For the text-containing cell, return its midpoint in [X, Y] coordinate format. 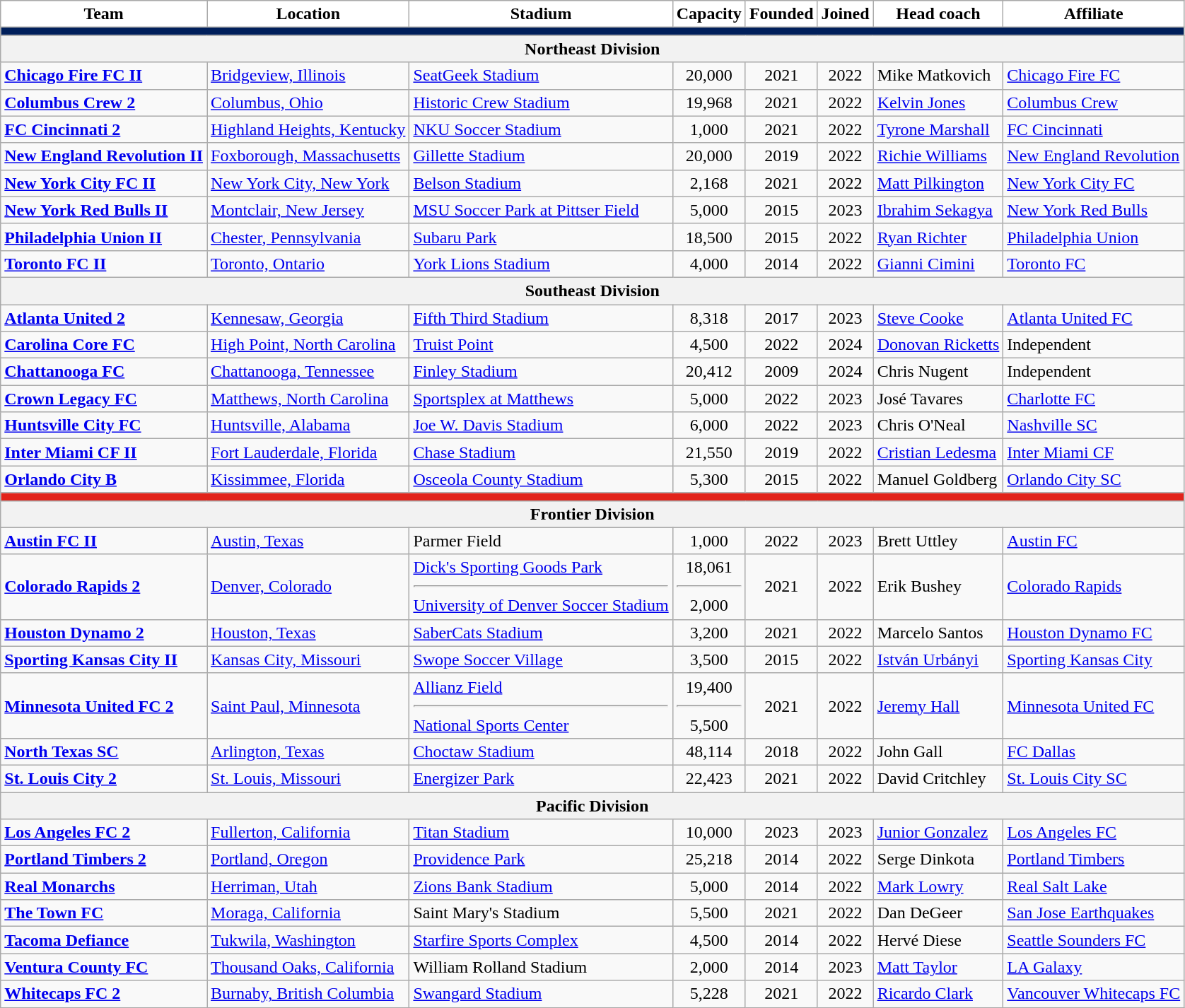
Houston, Texas [308, 633]
San Jose Earthquakes [1094, 913]
Crown Legacy FC [104, 399]
Matt Pilkington [938, 183]
2018 [781, 751]
Philadelphia Union II [104, 237]
William Rolland Stadium [541, 967]
Dick's Sporting Goods Park University of Denver Soccer Stadium [541, 587]
Richie Williams [938, 156]
Joe W. Davis Stadium [541, 426]
Thousand Oaks, California [308, 967]
Columbus Crew [1094, 102]
St. Louis, Missouri [308, 778]
Fifth Third Stadium [541, 317]
Austin, Texas [308, 541]
Jeremy Hall [938, 705]
Highland Heights, Kentucky [308, 129]
Denver, Colorado [308, 587]
Chris O'Neal [938, 426]
3,500 [708, 660]
Real Salt Lake [1094, 886]
Kennesaw, Georgia [308, 317]
Atlanta United 2 [104, 317]
Truist Point [541, 345]
Hervé Diese [938, 940]
Seattle Sounders FC [1094, 940]
FC Dallas [1094, 751]
Sporting Kansas City II [104, 660]
Northeast Division [592, 49]
St. Louis City SC [1094, 778]
48,114 [708, 751]
New England Revolution II [104, 156]
Swangard Stadium [541, 994]
Joined [846, 14]
Toronto FC [1094, 264]
4,000 [708, 264]
Moraga, California [308, 913]
5,500 [708, 913]
José Tavares [938, 399]
Chattanooga, Tennessee [308, 372]
István Urbányi [938, 660]
Serge Dinkota [938, 860]
Kissimmee, Florida [308, 479]
Chase Stadium [541, 452]
Marcelo Santos [938, 633]
Saint Mary's Stadium [541, 913]
Austin FC II [104, 541]
York Lions Stadium [541, 264]
Titan Stadium [541, 833]
FC Cincinnati [1094, 129]
Fullerton, California [308, 833]
Chris Nugent [938, 372]
Chicago Fire FC [1094, 76]
Houston Dynamo 2 [104, 633]
St. Louis City 2 [104, 778]
Columbus Crew 2 [104, 102]
David Critchley [938, 778]
North Texas SC [104, 751]
Zions Bank Stadium [541, 886]
Providence Park [541, 860]
Sporting Kansas City [1094, 660]
2,000 [708, 967]
19,968 [708, 102]
Nashville SC [1094, 426]
Bridgeview, Illinois [308, 76]
Tacoma Defiance [104, 940]
21,550 [708, 452]
Carolina Core FC [104, 345]
Head coach [938, 14]
20,412 [708, 372]
Tukwila, Washington [308, 940]
Fort Lauderdale, Florida [308, 452]
Montclair, New Jersey [308, 210]
New York City, New York [308, 183]
Kansas City, Missouri [308, 660]
Colorado Rapids 2 [104, 587]
Parmer Field [541, 541]
25,218 [708, 860]
Erik Bushey [938, 587]
22,423 [708, 778]
Gianni Cimini [938, 264]
Real Monarchs [104, 886]
Starfire Sports Complex [541, 940]
FC Cincinnati 2 [104, 129]
Frontier Division [592, 514]
18,500 [708, 237]
New York City FC [1094, 183]
Matt Taylor [938, 967]
Historic Crew Stadium [541, 102]
Finley Stadium [541, 372]
Huntsville, Alabama [308, 426]
Huntsville City FC [104, 426]
Dan DeGeer [938, 913]
Atlanta United FC [1094, 317]
Tyrone Marshall [938, 129]
LA Galaxy [1094, 967]
Mike Matkovich [938, 76]
New York Red Bulls [1094, 210]
Houston Dynamo FC [1094, 633]
Columbus, Ohio [308, 102]
Inter Miami CF [1094, 452]
Affiliate [1094, 14]
3,200 [708, 633]
Toronto FC II [104, 264]
High Point, North Carolina [308, 345]
Swope Soccer Village [541, 660]
Chester, Pennsylvania [308, 237]
2009 [781, 372]
Philadelphia Union [1094, 237]
Herriman, Utah [308, 886]
Burnaby, British Columbia [308, 994]
Founded [781, 14]
5,228 [708, 994]
New England Revolution [1094, 156]
2017 [781, 317]
Minnesota United FC 2 [104, 705]
New York Red Bulls II [104, 210]
Pacific Division [592, 805]
Chattanooga FC [104, 372]
Saint Paul, Minnesota [308, 705]
Minnesota United FC [1094, 705]
Southeast Division [592, 291]
10,000 [708, 833]
SaberCats Stadium [541, 633]
Portland Timbers 2 [104, 860]
The Town FC [104, 913]
Portland Timbers [1094, 860]
2,168 [708, 183]
NKU Soccer Stadium [541, 129]
MSU Soccer Park at Pittser Field [541, 210]
Choctaw Stadium [541, 751]
Vancouver Whitecaps FC [1094, 994]
Matthews, North Carolina [308, 399]
Inter Miami CF II [104, 452]
SeatGeek Stadium [541, 76]
6,000 [708, 426]
Brett Uttley [938, 541]
Ryan Richter [938, 237]
Cristian Ledesma [938, 452]
Los Angeles FC 2 [104, 833]
Kelvin Jones [938, 102]
8,318 [708, 317]
Whitecaps FC 2 [104, 994]
Charlotte FC [1094, 399]
Subaru Park [541, 237]
5,300 [708, 479]
Foxborough, Massachusetts [308, 156]
John Gall [938, 751]
Ibrahim Sekagya [938, 210]
Gillette Stadium [541, 156]
Osceola County Stadium [541, 479]
Allianz FieldNational Sports Center [541, 705]
Stadium [541, 14]
19,4005,500 [708, 705]
Portland, Oregon [308, 860]
Location [308, 14]
Belson Stadium [541, 183]
Orlando City SC [1094, 479]
Orlando City B [104, 479]
Mark Lowry [938, 886]
Los Angeles FC [1094, 833]
Junior Gonzalez [938, 833]
Austin FC [1094, 541]
Ventura County FC [104, 967]
Sportsplex at Matthews [541, 399]
New York City FC II [104, 183]
Team [104, 14]
18,0612,000 [708, 587]
Donovan Ricketts [938, 345]
Toronto, Ontario [308, 264]
Capacity [708, 14]
Arlington, Texas [308, 751]
Manuel Goldberg [938, 479]
Colorado Rapids [1094, 587]
Chicago Fire FC II [104, 76]
Steve Cooke [938, 317]
Energizer Park [541, 778]
Ricardo Clark [938, 994]
